Pinpoint the cell where the given text exists, returning its [X, Y] midpoint coordinate. 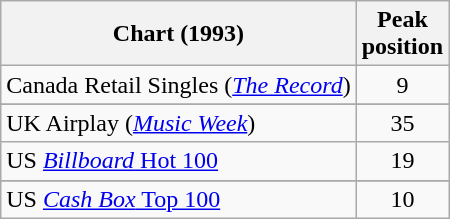
US Cash Box Top 100 [178, 199]
Chart (1993) [178, 34]
Peakposition [402, 34]
Canada Retail Singles (The Record) [178, 85]
UK Airplay (Music Week) [178, 123]
19 [402, 161]
US Billboard Hot 100 [178, 161]
9 [402, 85]
10 [402, 199]
35 [402, 123]
